Determine the (x, y) coordinate at the center of the cell enclosing the given text.  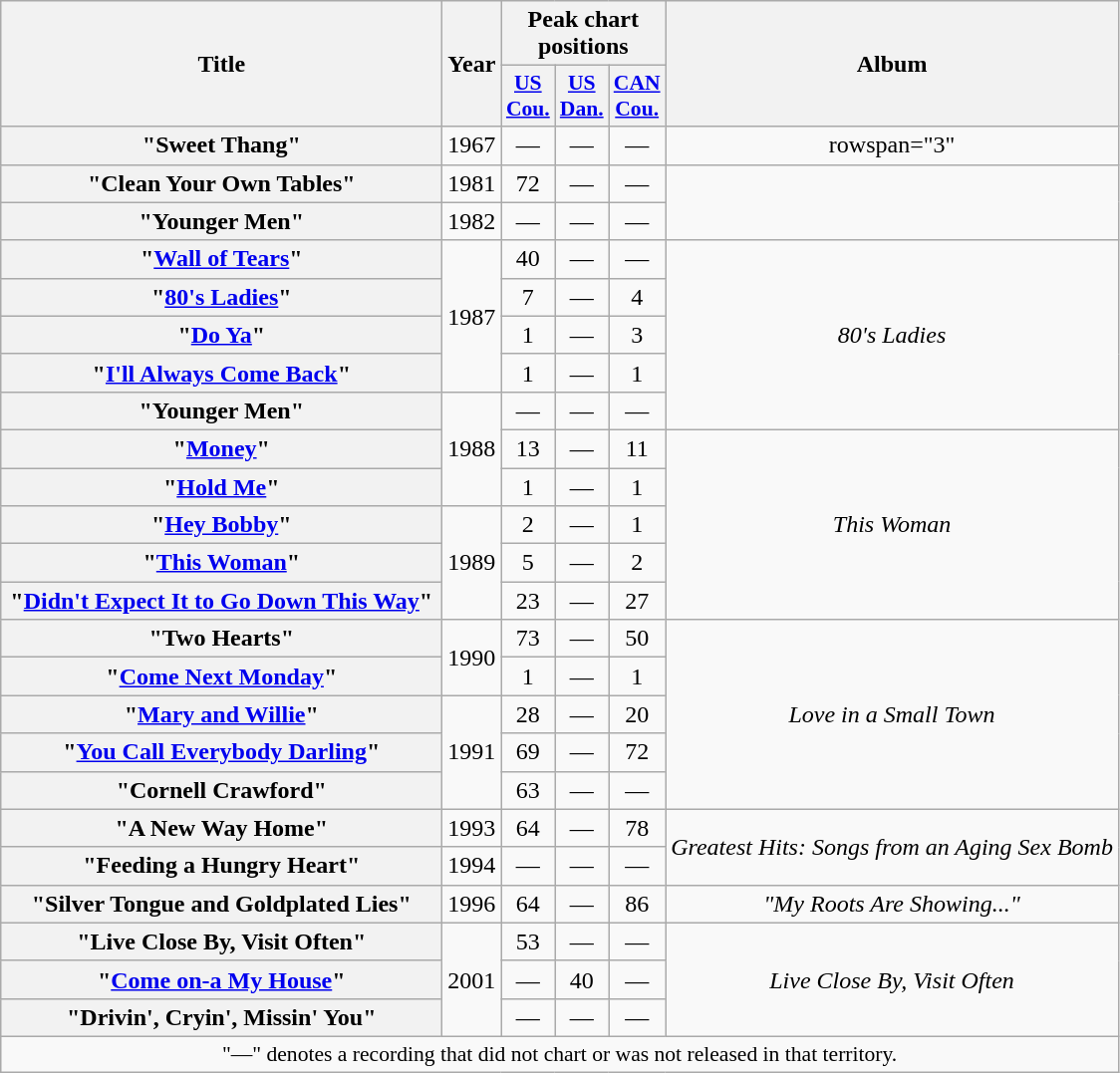
"Mary and Willie" (221, 714)
"80's Ladies" (221, 297)
"You Call Everybody Darling" (221, 752)
11 (638, 448)
80's Ladies (893, 335)
"I'll Always Come Back" (221, 373)
"My Roots Are Showing..." (893, 904)
78 (638, 828)
1996 (472, 904)
13 (528, 448)
Live Close By, Visit Often (893, 979)
5 (528, 563)
1982 (472, 221)
1991 (472, 752)
"Wall of Tears" (221, 259)
"A New Way Home" (221, 828)
1988 (472, 448)
rowspan="3" (893, 145)
7 (528, 297)
1993 (472, 828)
"Two Hearts" (221, 639)
69 (528, 752)
"Hey Bobby" (221, 525)
50 (638, 639)
86 (638, 904)
"This Woman" (221, 563)
"Cornell Crawford" (221, 790)
"Hold Me" (221, 487)
"Come on-a My House" (221, 979)
1990 (472, 658)
"Do Ya" (221, 335)
27 (638, 601)
4 (638, 297)
"Feeding a Hungry Heart" (221, 866)
CANCou. (638, 96)
Year (472, 64)
USCou. (528, 96)
Title (221, 64)
20 (638, 714)
"Clean Your Own Tables" (221, 183)
This Woman (893, 524)
USDan. (582, 96)
"Live Close By, Visit Often" (221, 941)
Peak chartpositions (584, 34)
1981 (472, 183)
23 (528, 601)
1994 (472, 866)
"Didn't Expect It to Go Down This Way" (221, 601)
"Drivin', Cryin', Missin' You" (221, 1017)
Greatest Hits: Songs from an Aging Sex Bomb (893, 847)
"Come Next Monday" (221, 676)
63 (528, 790)
"Sweet Thang" (221, 145)
53 (528, 941)
"Silver Tongue and Goldplated Lies" (221, 904)
1967 (472, 145)
1987 (472, 316)
Album (893, 64)
1989 (472, 563)
2001 (472, 979)
"—" denotes a recording that did not chart or was not released in that territory. (560, 1054)
28 (528, 714)
73 (528, 639)
Love in a Small Town (893, 714)
3 (638, 335)
"Money" (221, 448)
